Pinpoint the cell where the given text exists, returning its [X, Y] midpoint coordinate. 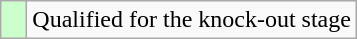
Qualified for the knock-out stage [192, 20]
